Provide the (X, Y) coordinate of the cell's center where the given text is located.  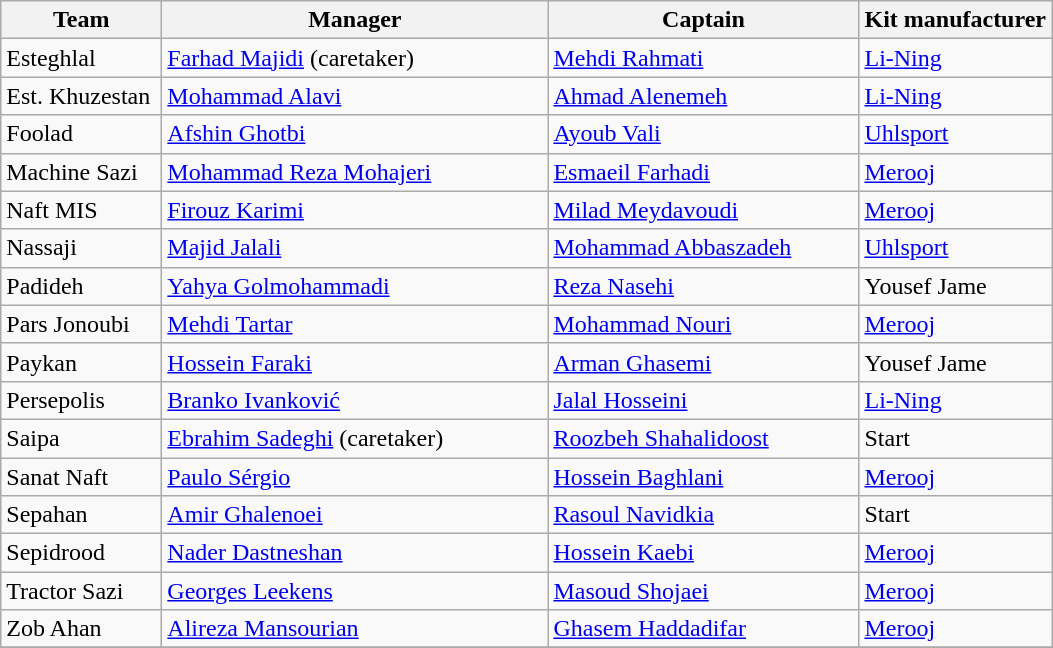
Paulo Sérgio (355, 477)
Tractor Sazi (82, 591)
Branko Ivanković (355, 400)
Mehdi Rahmati (704, 58)
Sepidrood (82, 553)
Masoud Shojaei (704, 591)
Firouz Karimi (355, 210)
Nassaji (82, 248)
Arman Ghasemi (704, 362)
Persepolis (82, 400)
Foolad (82, 134)
Majid Jalali (355, 248)
Mohammad Abbaszadeh (704, 248)
Saipa (82, 438)
Mehdi Tartar (355, 324)
Manager (355, 20)
Hossein Kaebi (704, 553)
Mohammad Nouri (704, 324)
Padideh (82, 286)
Alireza Mansourian (355, 629)
Sepahan (82, 515)
Amir Ghalenoei (355, 515)
Sanat Naft (82, 477)
Milad Meydavoudi (704, 210)
Est. Khuzestan (82, 96)
Esmaeil Farhadi (704, 172)
Jalal Hosseini (704, 400)
Georges Leekens (355, 591)
Zob Ahan (82, 629)
Rasoul Navidkia (704, 515)
Pars Jonoubi (82, 324)
Roozbeh Shahalidoost (704, 438)
Naft MIS (82, 210)
Farhad Majidi (caretaker) (355, 58)
Ayoub Vali (704, 134)
Kit manufacturer (956, 20)
Hossein Baghlani (704, 477)
Mohammad Alavi (355, 96)
Nader Dastneshan (355, 553)
Esteghlal (82, 58)
Ghasem Haddadifar (704, 629)
Paykan (82, 362)
Hossein Faraki (355, 362)
Ebrahim Sadeghi (caretaker) (355, 438)
Ahmad Alenemeh (704, 96)
Captain (704, 20)
Mohammad Reza Mohajeri (355, 172)
Afshin Ghotbi (355, 134)
Machine Sazi (82, 172)
Yahya Golmohammadi (355, 286)
Reza Nasehi (704, 286)
Team (82, 20)
